For the text-containing cell, return its midpoint in [x, y] coordinate format. 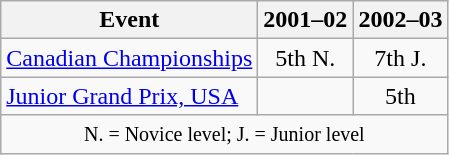
2001–02 [306, 20]
5th N. [306, 58]
5th [400, 96]
2002–03 [400, 20]
Canadian Championships [130, 58]
N. = Novice level; J. = Junior level [224, 134]
7th J. [400, 58]
Event [130, 20]
Junior Grand Prix, USA [130, 96]
